Capture the cell that displays the provided text and extract its (X, Y) central coordinate. 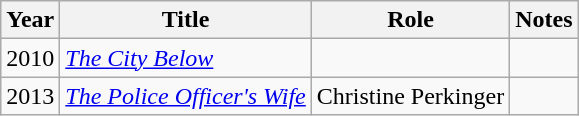
2013 (30, 96)
Role (410, 20)
2010 (30, 58)
The Police Officer's Wife (186, 96)
The City Below (186, 58)
Title (186, 20)
Notes (544, 20)
Year (30, 20)
Christine Perkinger (410, 96)
